Locate the cell with the specified text and output its (x, y) center coordinate. 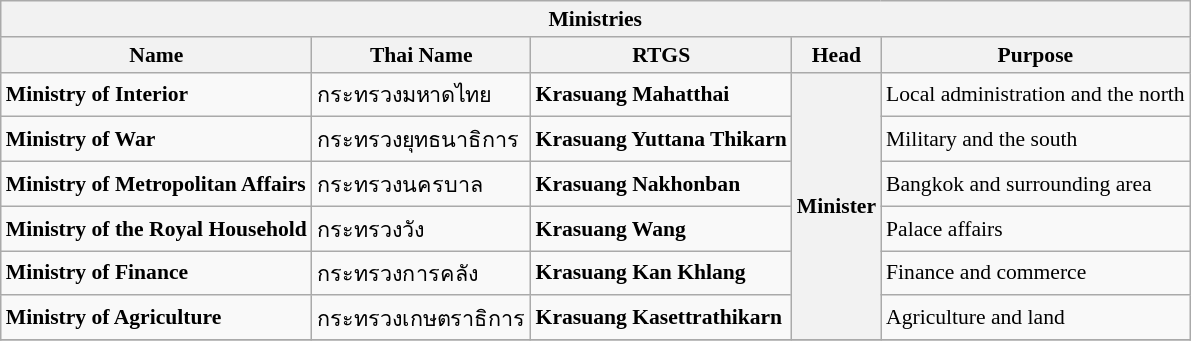
Ministry of Interior (156, 94)
Krasuang Nakhonban (662, 184)
Local administration and the north (1036, 94)
Military and the south (1036, 140)
Krasuang Kan Khlang (662, 274)
Palace affairs (1036, 228)
Finance and commerce (1036, 274)
Ministry of the Royal Household (156, 228)
Thai Name (422, 55)
กระทรวงการคลัง (422, 274)
Ministry of Metropolitan Affairs (156, 184)
Purpose (1036, 55)
กระทรวงมหาดไทย (422, 94)
กระทรวงนครบาล (422, 184)
Ministry of War (156, 140)
Ministry of Agriculture (156, 318)
Minister (836, 206)
Krasuang Wang (662, 228)
Head (836, 55)
Bangkok and surrounding area (1036, 184)
กระทรวงเกษตราธิการ (422, 318)
Ministry of Finance (156, 274)
Krasuang Kasettrathikarn (662, 318)
Krasuang Mahatthai (662, 94)
Ministries (596, 19)
RTGS (662, 55)
กระทรวงวัง (422, 228)
กระทรวงยุทธนาธิการ (422, 140)
Agriculture and land (1036, 318)
Krasuang Yuttana Thikarn (662, 140)
Name (156, 55)
